Extract the (x, y) coordinate from the center of the cell holding the provided text.  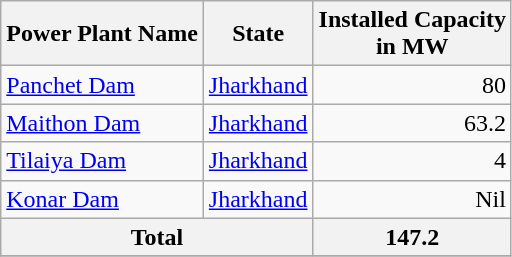
State (258, 34)
Maithon Dam (102, 123)
Total (157, 237)
80 (412, 85)
63.2 (412, 123)
4 (412, 161)
Nil (412, 199)
Tilaiya Dam (102, 161)
147.2 (412, 237)
Panchet Dam (102, 85)
Installed Capacityin MW (412, 34)
Konar Dam (102, 199)
Power Plant Name (102, 34)
